Return (x, y) of the center of cell containing provided text 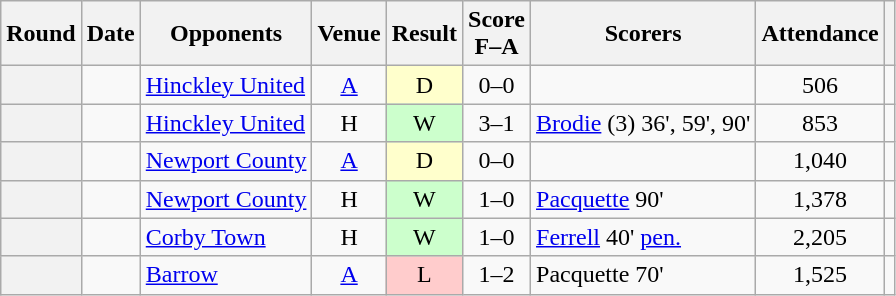
Round (41, 34)
Date (110, 34)
Ferrell 40' pen. (644, 237)
3–1 (497, 123)
Scorers (644, 34)
1,525 (820, 275)
Venue (349, 34)
Barrow (226, 275)
Brodie (3) 36', 59', 90' (644, 123)
506 (820, 85)
1–2 (497, 275)
Attendance (820, 34)
Corby Town (226, 237)
2,205 (820, 237)
Pacquette 90' (644, 199)
Opponents (226, 34)
1,040 (820, 161)
Result (424, 34)
853 (820, 123)
1,378 (820, 199)
Pacquette 70' (644, 275)
ScoreF–A (497, 34)
L (424, 275)
